Detect which cell encompasses the target text, then output its (x, y) center coordinate. 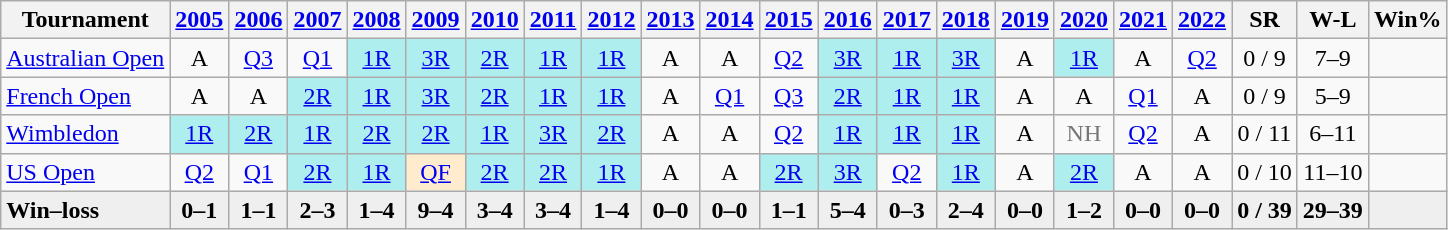
2019 (1024, 20)
2018 (966, 20)
2022 (1202, 20)
2–3 (318, 210)
French Open (86, 96)
0 / 11 (1265, 134)
2014 (730, 20)
US Open (86, 172)
11–10 (1332, 172)
2–4 (966, 210)
Tournament (86, 20)
2017 (906, 20)
2012 (612, 20)
2021 (1142, 20)
9–4 (436, 210)
Win–loss (86, 210)
2016 (848, 20)
W-L (1332, 20)
2006 (258, 20)
2015 (788, 20)
7–9 (1332, 58)
2011 (553, 20)
2005 (200, 20)
6–11 (1332, 134)
2007 (318, 20)
Australian Open (86, 58)
0 / 10 (1265, 172)
0 / 39 (1265, 210)
5–9 (1332, 96)
5–4 (848, 210)
2010 (494, 20)
2008 (376, 20)
NH (1084, 134)
0–3 (906, 210)
2020 (1084, 20)
29–39 (1332, 210)
0–1 (200, 210)
Win% (1408, 20)
SR (1265, 20)
2013 (670, 20)
1–2 (1084, 210)
QF (436, 172)
2009 (436, 20)
Wimbledon (86, 134)
